From the cell containing the given text, extract its center point as (X, Y) coordinate. 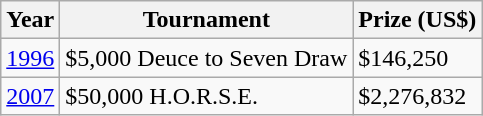
2007 (30, 96)
$146,250 (418, 58)
Tournament (206, 20)
$50,000 H.O.R.S.E. (206, 96)
$2,276,832 (418, 96)
Prize (US$) (418, 20)
Year (30, 20)
$5,000 Deuce to Seven Draw (206, 58)
1996 (30, 58)
